Detect which cell encompasses the target text, then output its (X, Y) center coordinate. 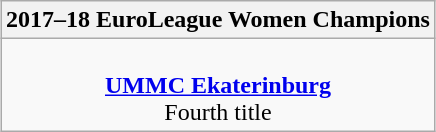
UMMC EkaterinburgFourth title (218, 85)
2017–18 EuroLeague Women Champions (218, 20)
